Locate the cell with the specified text and output its [x, y] center coordinate. 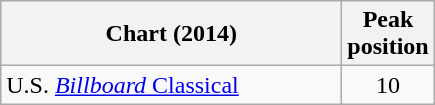
Chart (2014) [172, 34]
Peakposition [388, 34]
10 [388, 85]
U.S. Billboard Classical [172, 85]
